Provide the [X, Y] coordinate of the cell's center where the given text is located.  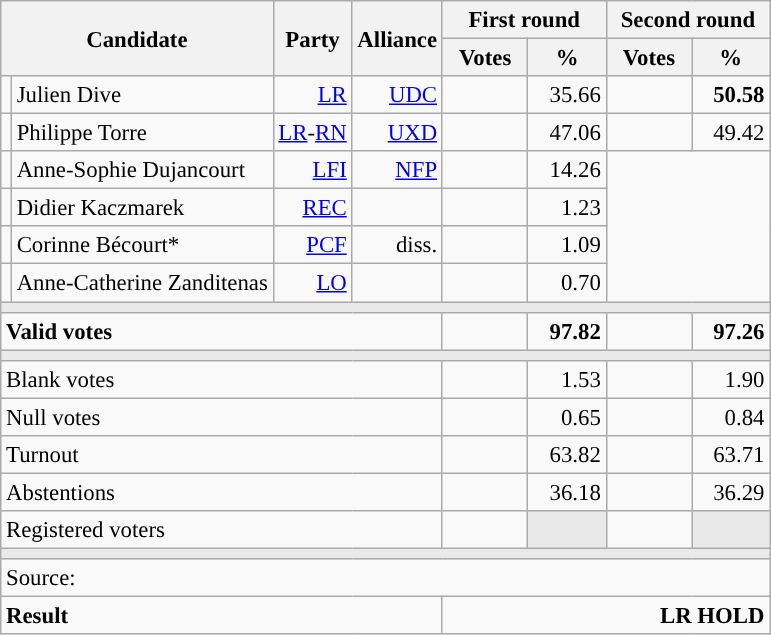
Candidate [137, 38]
LR-RN [312, 133]
Philippe Torre [142, 133]
50.58 [731, 95]
Julien Dive [142, 95]
14.26 [567, 170]
UDC [397, 95]
diss. [397, 245]
Registered voters [222, 530]
Second round [688, 20]
97.82 [567, 331]
Valid votes [222, 331]
Abstentions [222, 492]
Didier Kaczmarek [142, 208]
NFP [397, 170]
1.23 [567, 208]
LR [312, 95]
0.70 [567, 283]
Source: [386, 578]
Anne-Catherine Zanditenas [142, 283]
Turnout [222, 455]
Null votes [222, 417]
LR HOLD [606, 616]
LFI [312, 170]
36.29 [731, 492]
Blank votes [222, 379]
Party [312, 38]
LO [312, 283]
36.18 [567, 492]
Result [222, 616]
REC [312, 208]
First round [524, 20]
0.65 [567, 417]
49.42 [731, 133]
PCF [312, 245]
47.06 [567, 133]
63.82 [567, 455]
1.90 [731, 379]
0.84 [731, 417]
Anne-Sophie Dujancourt [142, 170]
1.53 [567, 379]
1.09 [567, 245]
63.71 [731, 455]
UXD [397, 133]
Corinne Bécourt* [142, 245]
97.26 [731, 331]
35.66 [567, 95]
Alliance [397, 38]
